Return the [x, y] coordinate for the center point of the cell that contains the specified text.  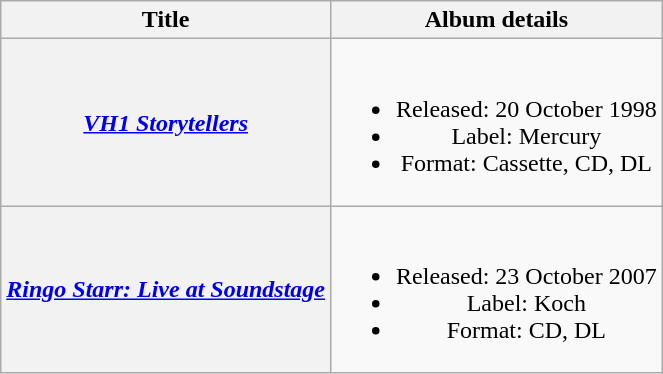
Released: 23 October 2007Label: KochFormat: CD, DL [497, 290]
VH1 Storytellers [166, 122]
Ringo Starr: Live at Soundstage [166, 290]
Title [166, 20]
Released: 20 October 1998Label: MercuryFormat: Cassette, CD, DL [497, 122]
Album details [497, 20]
